Return (x, y) of the center of cell containing provided text 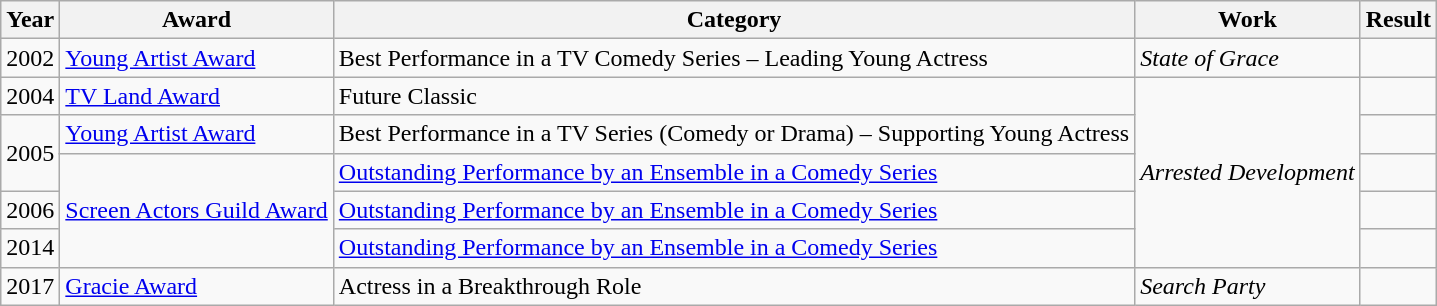
Screen Actors Guild Award (196, 210)
TV Land Award (196, 96)
Arrested Development (1248, 172)
Search Party (1248, 286)
Actress in a Breakthrough Role (734, 286)
Category (734, 20)
State of Grace (1248, 58)
Gracie Award (196, 286)
Result (1398, 20)
2014 (30, 248)
2005 (30, 153)
2002 (30, 58)
Year (30, 20)
Best Performance in a TV Series (Comedy or Drama) – Supporting Young Actress (734, 134)
Best Performance in a TV Comedy Series – Leading Young Actress (734, 58)
2017 (30, 286)
Work (1248, 20)
2004 (30, 96)
Future Classic (734, 96)
2006 (30, 210)
Award (196, 20)
